Locate the cell with the specified text and output its [X, Y] center coordinate. 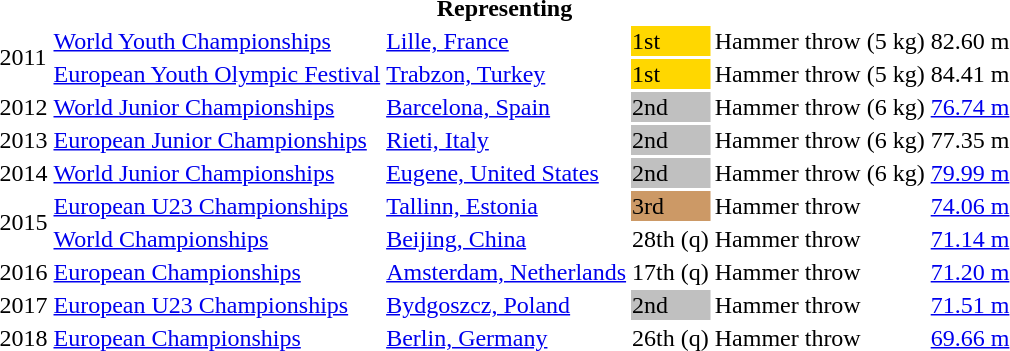
World Championships [217, 239]
Lille, France [506, 41]
World Youth Championships [217, 41]
17th (q) [671, 272]
European Championships [217, 272]
Barcelona, Spain [506, 107]
Tallinn, Estonia [506, 206]
Eugene, United States [506, 173]
28th (q) [671, 239]
Amsterdam, Netherlands [506, 272]
Bydgoszcz, Poland [506, 305]
European Junior Championships [217, 140]
Trabzon, Turkey [506, 74]
European Youth Olympic Festival [217, 74]
3rd [671, 206]
Beijing, China [506, 239]
Rieti, Italy [506, 140]
